From the cell containing the given text, extract its center point as [x, y] coordinate. 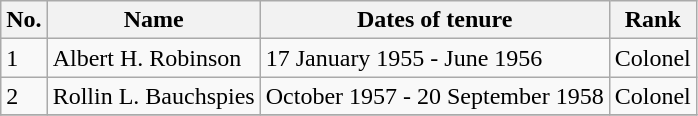
17 January 1955 - June 1956 [434, 58]
Rank [652, 20]
October 1957 - 20 September 1958 [434, 96]
2 [24, 96]
Name [154, 20]
Rollin L. Bauchspies [154, 96]
Albert H. Robinson [154, 58]
No. [24, 20]
1 [24, 58]
Dates of tenure [434, 20]
